Locate the cell with the specified text and output its (x, y) center coordinate. 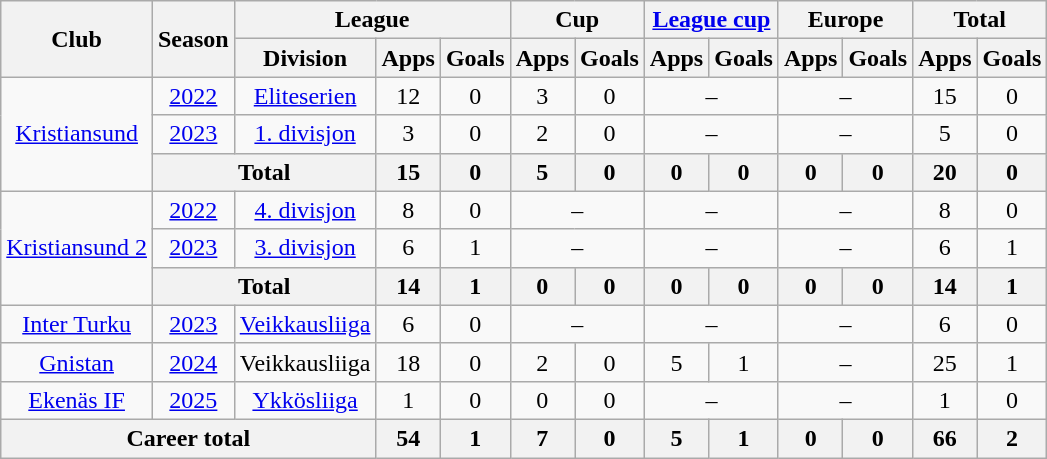
Division (305, 58)
Club (77, 39)
2025 (193, 400)
2024 (193, 362)
Kristiansund 2 (77, 248)
12 (408, 96)
Ykkösliiga (305, 400)
3. divisjon (305, 248)
Season (193, 39)
Eliteserien (305, 96)
League cup (711, 20)
66 (945, 438)
18 (408, 362)
54 (408, 438)
Cup (577, 20)
Kristiansund (77, 134)
25 (945, 362)
League (372, 20)
Inter Turku (77, 324)
7 (542, 438)
1. divisjon (305, 134)
Ekenäs IF (77, 400)
4. divisjon (305, 210)
Europe (845, 20)
Career total (188, 438)
20 (945, 172)
Gnistan (77, 362)
